Output the (x, y) coordinate of the center of the cell containing the given text.  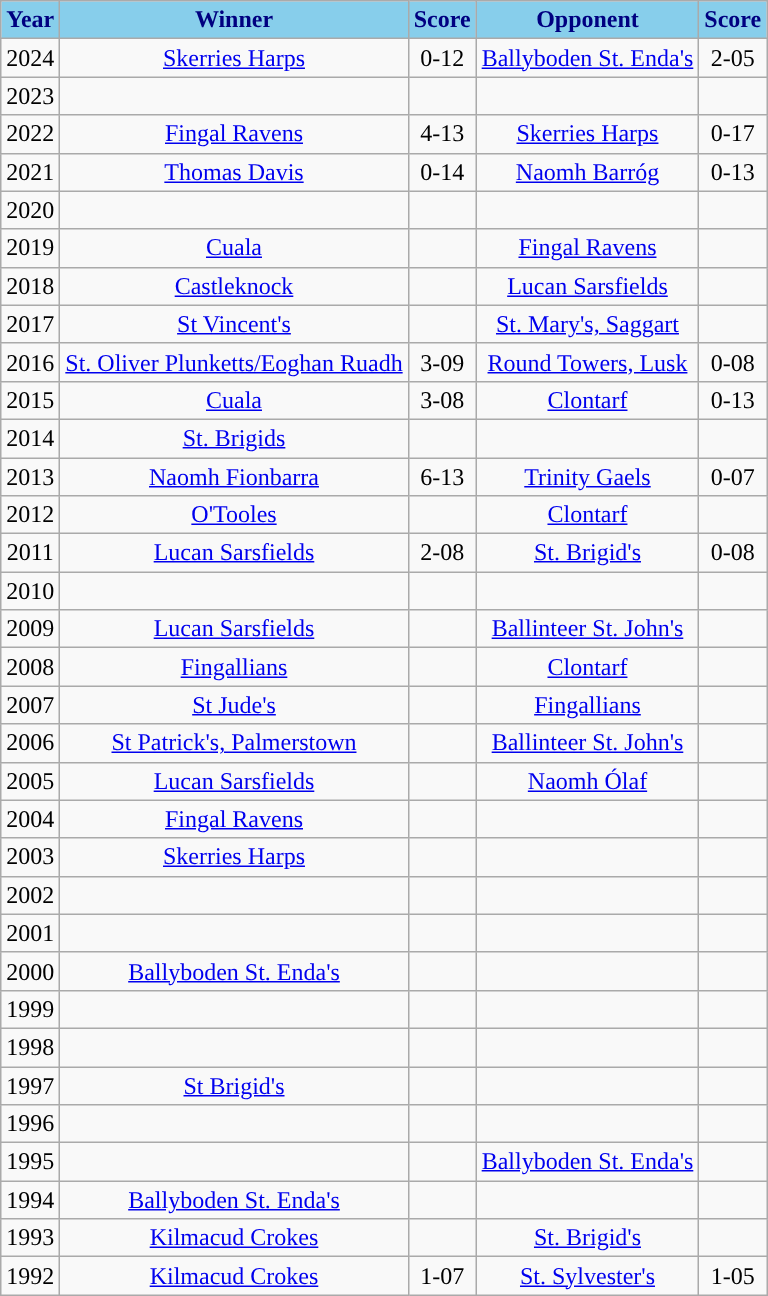
Naomh Ólaf (588, 781)
1993 (30, 1238)
2015 (30, 400)
3-09 (442, 362)
0-07 (733, 477)
1997 (30, 1085)
Trinity Gaels (588, 477)
St. Oliver Plunketts/Eoghan Ruadh (234, 362)
2011 (30, 553)
St. Mary's, Saggart (588, 324)
1999 (30, 1009)
2020 (30, 210)
2010 (30, 591)
1996 (30, 1124)
2001 (30, 933)
0-14 (442, 172)
1998 (30, 1047)
2-08 (442, 553)
St. Sylvester's (588, 1276)
2002 (30, 895)
2-05 (733, 58)
1-05 (733, 1276)
6-13 (442, 477)
Winner (234, 20)
4-13 (442, 134)
St Vincent's (234, 324)
2024 (30, 58)
0-17 (733, 134)
St. Brigids (234, 438)
Naomh Fionbarra (234, 477)
1994 (30, 1200)
2021 (30, 172)
2000 (30, 971)
1-07 (442, 1276)
2018 (30, 286)
2005 (30, 781)
2012 (30, 515)
Opponent (588, 20)
Castleknock (234, 286)
2016 (30, 362)
2023 (30, 96)
Thomas Davis (234, 172)
2014 (30, 438)
3-08 (442, 400)
1992 (30, 1276)
2004 (30, 819)
2013 (30, 477)
2017 (30, 324)
2003 (30, 857)
2007 (30, 705)
2008 (30, 667)
1995 (30, 1162)
2022 (30, 134)
2019 (30, 248)
O'Tooles (234, 515)
Naomh Barróg (588, 172)
St Brigid's (234, 1085)
2006 (30, 743)
0-12 (442, 58)
St Jude's (234, 705)
Year (30, 20)
St Patrick's, Palmerstown (234, 743)
2009 (30, 629)
Round Towers, Lusk (588, 362)
